Search for the cell housing the specified text and yield its [x, y] center coordinate. 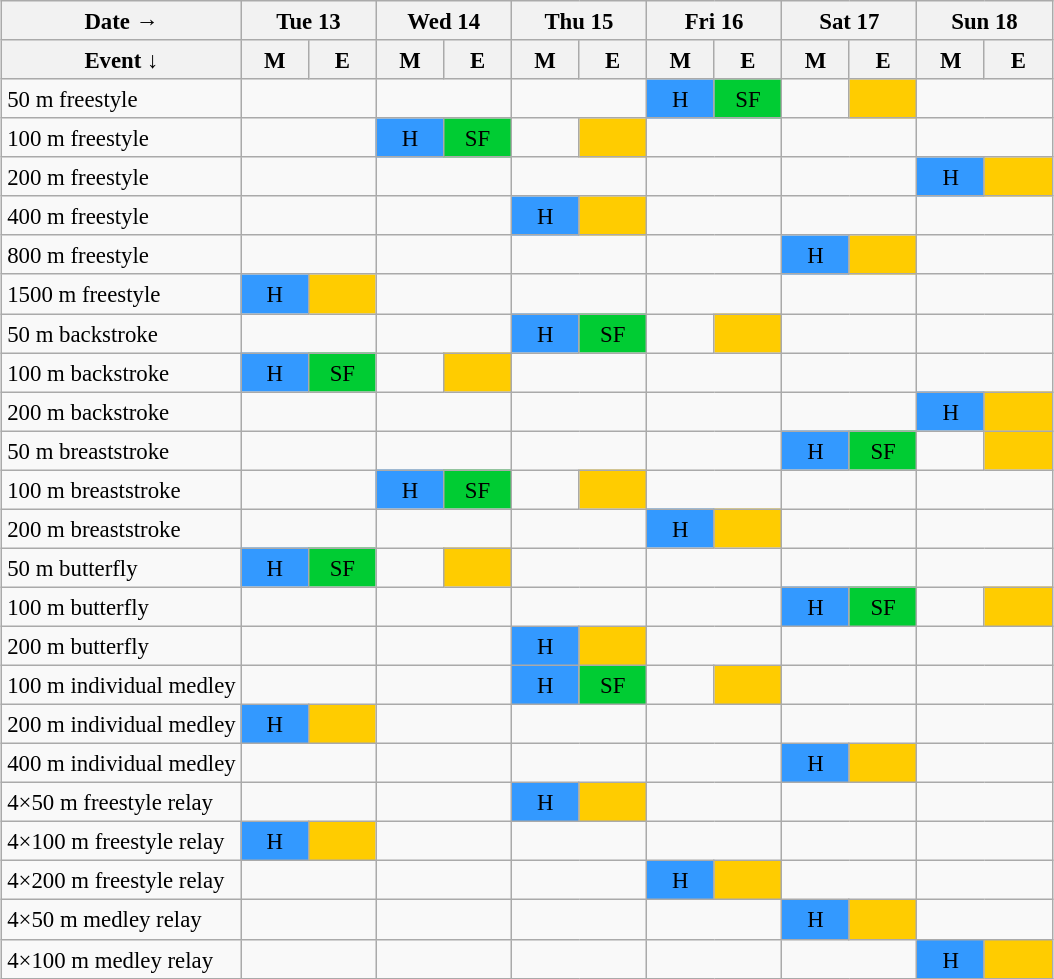
200 m backstroke [122, 412]
50 m freestyle [122, 98]
4×100 m medley relay [122, 958]
100 m freestyle [122, 138]
Sun 18 [984, 20]
200 m freestyle [122, 176]
200 m butterfly [122, 646]
Event ↓ [122, 60]
Wed 14 [444, 20]
Date → [122, 20]
1500 m freestyle [122, 294]
400 m individual medley [122, 764]
4×50 m medley relay [122, 920]
100 m breaststroke [122, 490]
4×50 m freestyle relay [122, 802]
4×200 m freestyle relay [122, 880]
100 m individual medley [122, 684]
Fri 16 [714, 20]
50 m butterfly [122, 568]
200 m breaststroke [122, 528]
100 m butterfly [122, 606]
Tue 13 [308, 20]
400 m freestyle [122, 216]
Thu 15 [578, 20]
200 m individual medley [122, 724]
50 m breaststroke [122, 450]
100 m backstroke [122, 372]
50 m backstroke [122, 334]
Sat 17 [850, 20]
4×100 m freestyle relay [122, 842]
800 m freestyle [122, 254]
